Output the [x, y] coordinate of the center of the cell containing the given text.  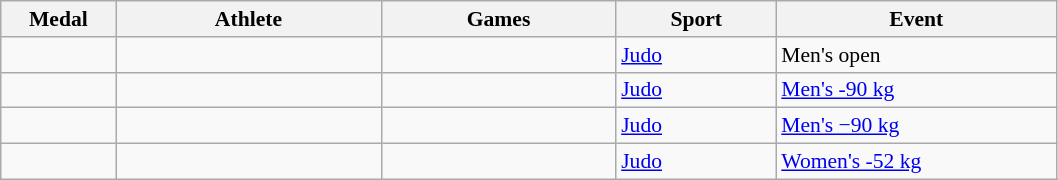
Men's open [916, 55]
Medal [58, 19]
Women's -52 kg [916, 162]
Men's −90 kg [916, 126]
Event [916, 19]
Athlete [248, 19]
Sport [696, 19]
Games [498, 19]
Men's -90 kg [916, 90]
